Find where the given text appears and provide that cell's center as [X, Y] coordinate. 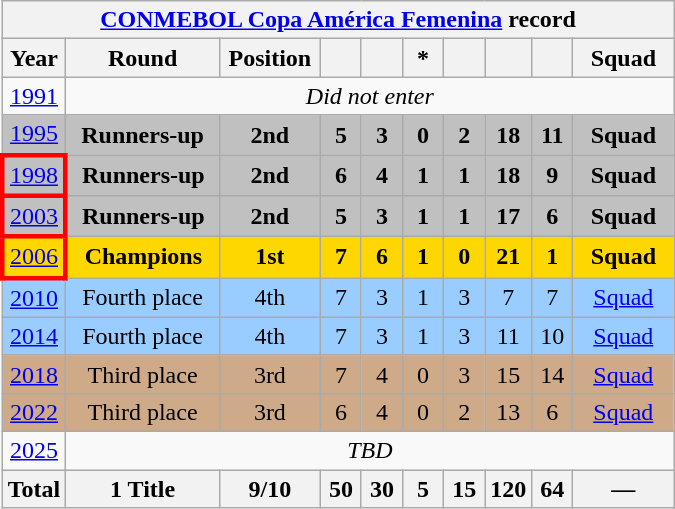
Year [34, 58]
1995 [34, 135]
2010 [34, 298]
2018 [34, 374]
2014 [34, 336]
30 [382, 489]
Round [143, 58]
CONMEBOL Copa América Femenina record [338, 20]
— [624, 489]
14 [552, 374]
Did not enter [370, 96]
17 [508, 216]
9/10 [270, 489]
Position [270, 58]
1st [270, 258]
10 [552, 336]
TBD [370, 450]
50 [340, 489]
Champions [143, 258]
Total [34, 489]
1991 [34, 96]
1998 [34, 174]
120 [508, 489]
2006 [34, 258]
2025 [34, 450]
64 [552, 489]
13 [508, 412]
2022 [34, 412]
* [424, 58]
2003 [34, 216]
1 Title [143, 489]
21 [508, 258]
9 [552, 174]
